Determine the [x, y] coordinate at the center of the cell enclosing the given text.  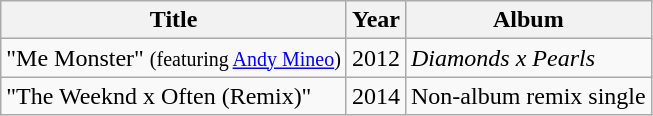
2014 [376, 96]
2012 [376, 58]
"The Weeknd x Often (Remix)" [174, 96]
Diamonds x Pearls [528, 58]
Title [174, 20]
Year [376, 20]
"Me Monster" (featuring Andy Mineo) [174, 58]
Non-album remix single [528, 96]
Album [528, 20]
